Output the [X, Y] coordinate of the center of the cell containing the given text.  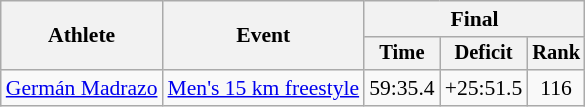
Athlete [82, 36]
Time [402, 54]
Germán Madrazo [82, 88]
Men's 15 km freestyle [264, 88]
Event [264, 36]
116 [556, 88]
Rank [556, 54]
Deficit [484, 54]
Final [474, 19]
+25:51.5 [484, 88]
59:35.4 [402, 88]
